Detect which cell encompasses the target text, then output its [X, Y] center coordinate. 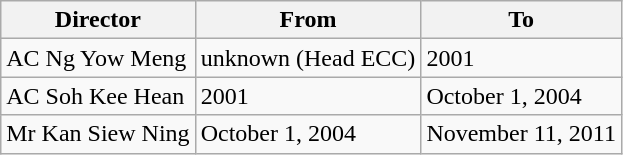
From [308, 20]
AC Ng Yow Meng [98, 58]
To [522, 20]
unknown (Head ECC) [308, 58]
November 11, 2011 [522, 134]
Mr Kan Siew Ning [98, 134]
AC Soh Kee Hean [98, 96]
Director [98, 20]
